Provide the (x, y) coordinate of the cell's center where the given text is located.  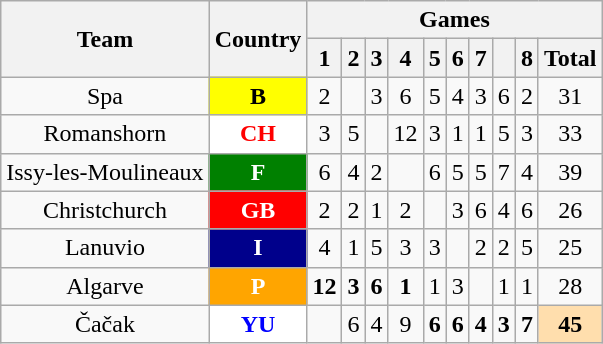
Romanshorn (105, 134)
9 (406, 324)
Total (570, 58)
YU (258, 324)
GB (258, 210)
Team (105, 39)
F (258, 172)
Čačak (105, 324)
Country (258, 39)
8 (526, 58)
25 (570, 248)
33 (570, 134)
B (258, 96)
28 (570, 286)
26 (570, 210)
Lanuvio (105, 248)
P (258, 286)
Christchurch (105, 210)
39 (570, 172)
31 (570, 96)
CH (258, 134)
45 (570, 324)
Algarve (105, 286)
Issy-les-Moulineaux (105, 172)
Games (454, 20)
I (258, 248)
Spa (105, 96)
